Output the [X, Y] coordinate of the center of the cell containing the given text.  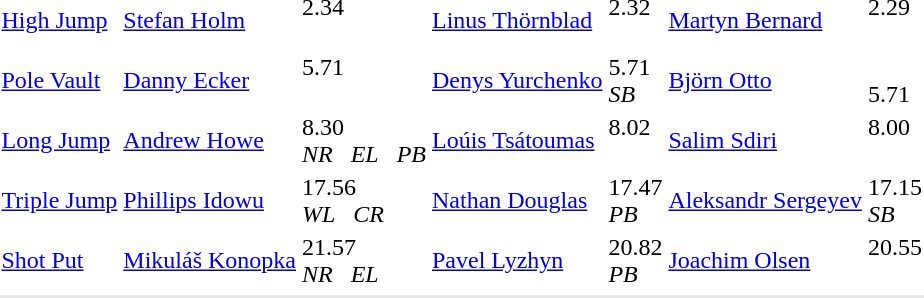
8.02 [636, 140]
Pole Vault [60, 80]
21.57 NR EL [364, 260]
Loúis Tsátoumas [516, 140]
5.71 SB [636, 80]
Danny Ecker [210, 80]
8.30 NR EL PB [364, 140]
Björn Otto [765, 80]
Nathan Douglas [516, 200]
20.55 [894, 260]
Salim Sdiri [765, 140]
17.56 WL CR [364, 200]
Andrew Howe [210, 140]
Shot Put [60, 260]
Mikuláš Konopka [210, 260]
17.15 SB [894, 200]
Phillips Idowu [210, 200]
Aleksandr Sergeyev [765, 200]
Long Jump [60, 140]
Joachim Olsen [765, 260]
17.47 PB [636, 200]
8.00 [894, 140]
Triple Jump [60, 200]
Pavel Lyzhyn [516, 260]
Denys Yurchenko [516, 80]
20.82 PB [636, 260]
